Search for the cell housing the specified text and yield its [X, Y] center coordinate. 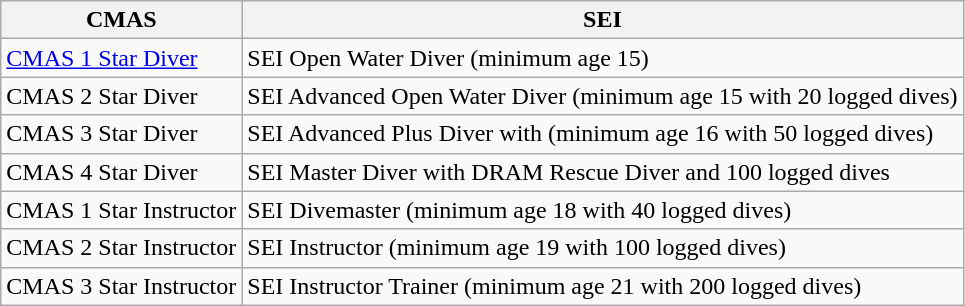
SEI Open Water Diver (minimum age 15) [602, 58]
CMAS 2 Star Diver [122, 96]
CMAS 3 Star Instructor [122, 286]
CMAS 2 Star Instructor [122, 248]
SEI [602, 20]
CMAS [122, 20]
SEI Advanced Plus Diver with (minimum age 16 with 50 logged dives) [602, 134]
SEI Divemaster (minimum age 18 with 40 logged dives) [602, 210]
SEI Instructor (minimum age 19 with 100 logged dives) [602, 248]
CMAS 3 Star Diver [122, 134]
CMAS 1 Star Diver [122, 58]
CMAS 1 Star Instructor [122, 210]
SEI Advanced Open Water Diver (minimum age 15 with 20 logged dives) [602, 96]
SEI Master Diver with DRAM Rescue Diver and 100 logged dives [602, 172]
SEI Instructor Trainer (minimum age 21 with 200 logged dives) [602, 286]
CMAS 4 Star Diver [122, 172]
